Output the (X, Y) coordinate of the center of the cell containing the given text.  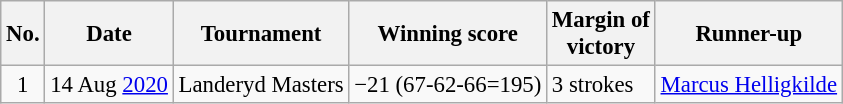
Margin ofvictory (602, 34)
−21 (67-62-66=195) (448, 85)
Winning score (448, 34)
Tournament (261, 34)
14 Aug 2020 (109, 85)
1 (23, 85)
Runner-up (748, 34)
No. (23, 34)
Date (109, 34)
Marcus Helligkilde (748, 85)
3 strokes (602, 85)
Landeryd Masters (261, 85)
